Output the (x, y) coordinate of the center of the cell containing the given text.  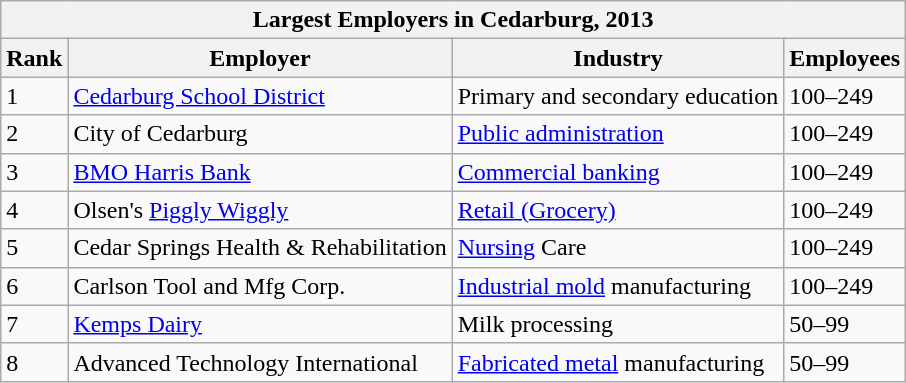
BMO Harris Bank (260, 172)
City of Cedarburg (260, 134)
Largest Employers in Cedarburg, 2013 (454, 20)
Employees (845, 58)
Employer (260, 58)
Public administration (618, 134)
7 (34, 324)
3 (34, 172)
Retail (Grocery) (618, 210)
6 (34, 286)
8 (34, 362)
5 (34, 248)
Carlson Tool and Mfg Corp. (260, 286)
Kemps Dairy (260, 324)
Olsen's Piggly Wiggly (260, 210)
Fabricated metal manufacturing (618, 362)
Rank (34, 58)
Primary and secondary education (618, 96)
1 (34, 96)
Nursing Care (618, 248)
Cedar Springs Health & Rehabilitation (260, 248)
Commercial banking (618, 172)
Milk processing (618, 324)
Cedarburg School District (260, 96)
4 (34, 210)
2 (34, 134)
Industry (618, 58)
Industrial mold manufacturing (618, 286)
Advanced Technology International (260, 362)
